Extract the [X, Y] coordinate from the center of the cell holding the provided text.  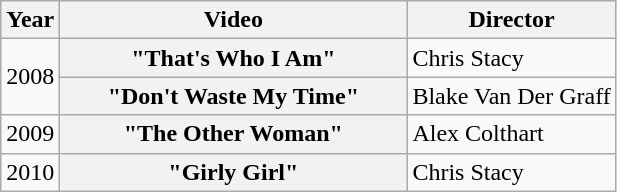
"The Other Woman" [234, 134]
Video [234, 20]
2010 [30, 172]
"Don't Waste My Time" [234, 96]
Blake Van Der Graff [512, 96]
2009 [30, 134]
Alex Colthart [512, 134]
2008 [30, 77]
"That's Who I Am" [234, 58]
Year [30, 20]
Director [512, 20]
"Girly Girl" [234, 172]
